Search for the cell housing the specified text and yield its [x, y] center coordinate. 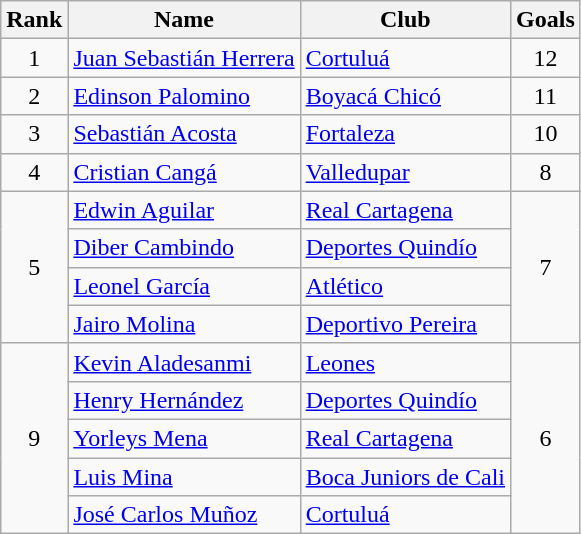
Edinson Palomino [184, 96]
Edwin Aguilar [184, 210]
Kevin Aladesanmi [184, 362]
8 [546, 172]
4 [34, 172]
6 [546, 438]
José Carlos Muñoz [184, 515]
Deportivo Pereira [405, 324]
Sebastián Acosta [184, 134]
Fortaleza [405, 134]
Diber Cambindo [184, 248]
Club [405, 20]
Yorleys Mena [184, 438]
Atlético [405, 286]
11 [546, 96]
Boca Juniors de Cali [405, 477]
Cristian Cangá [184, 172]
Leones [405, 362]
9 [34, 438]
1 [34, 58]
Leonel García [184, 286]
Rank [34, 20]
Juan Sebastián Herrera [184, 58]
Luis Mina [184, 477]
3 [34, 134]
5 [34, 267]
Valledupar [405, 172]
Henry Hernández [184, 400]
Name [184, 20]
7 [546, 267]
Jairo Molina [184, 324]
2 [34, 96]
Boyacá Chicó [405, 96]
12 [546, 58]
Goals [546, 20]
10 [546, 134]
